Detect which cell encompasses the target text, then output its (x, y) center coordinate. 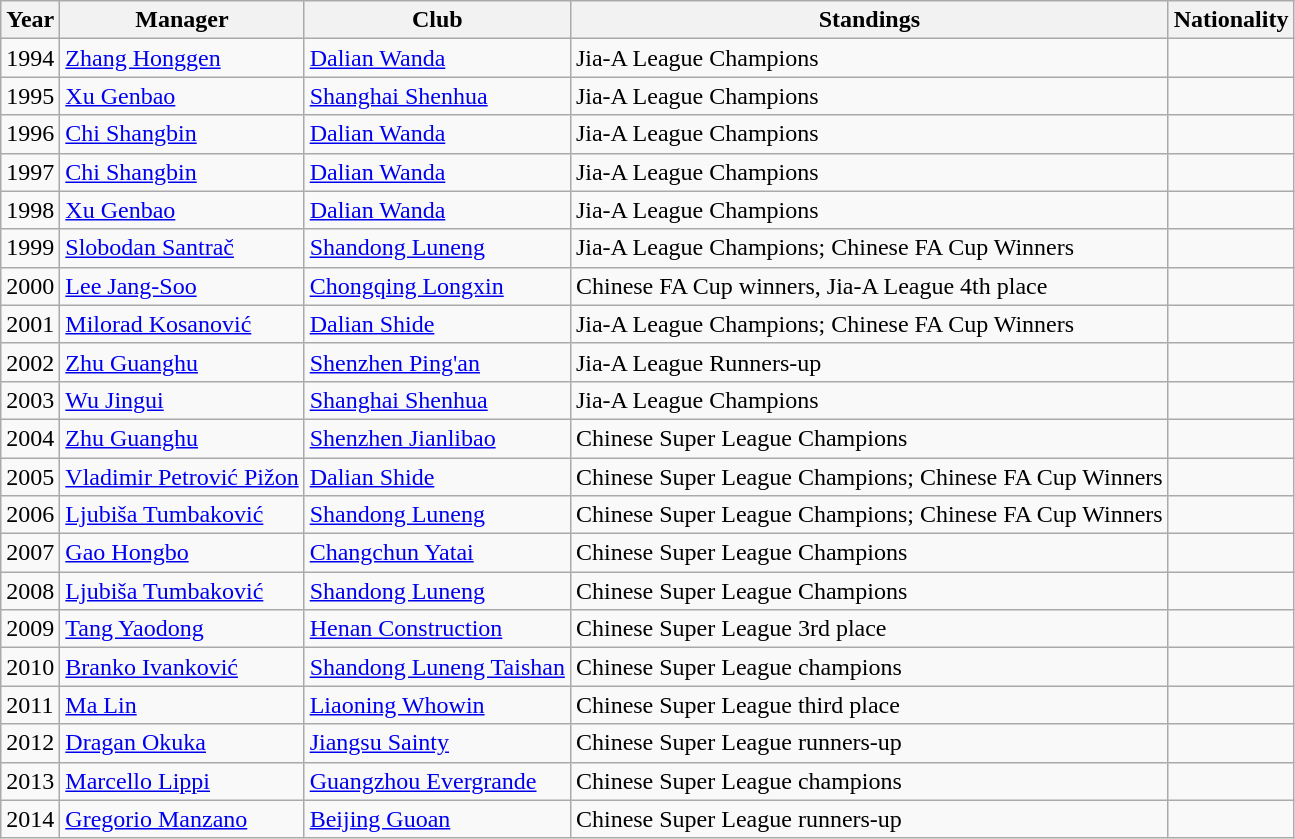
Shandong Luneng Taishan (437, 667)
Zhang Honggen (182, 58)
1998 (30, 210)
Slobodan Santrač (182, 248)
Branko Ivanković (182, 667)
2011 (30, 705)
Marcello Lippi (182, 781)
Year (30, 20)
Chongqing Longxin (437, 286)
Liaoning Whowin (437, 705)
Manager (182, 20)
1997 (30, 172)
2003 (30, 400)
Gregorio Manzano (182, 819)
Club (437, 20)
Chinese Super League 3rd place (869, 629)
2002 (30, 362)
Chinese FA Cup winners, Jia-A League 4th place (869, 286)
2013 (30, 781)
Ma Lin (182, 705)
2005 (30, 477)
Henan Construction (437, 629)
Gao Hongbo (182, 553)
2004 (30, 438)
2014 (30, 819)
2001 (30, 324)
1999 (30, 248)
Shenzhen Jianlibao (437, 438)
2008 (30, 591)
Jia-A League Runners-up (869, 362)
1994 (30, 58)
2009 (30, 629)
2010 (30, 667)
1996 (30, 134)
2000 (30, 286)
Beijing Guoan (437, 819)
Wu Jingui (182, 400)
Vladimir Petrović Pižon (182, 477)
Standings (869, 20)
Dragan Okuka (182, 743)
2006 (30, 515)
Milorad Kosanović (182, 324)
Nationality (1231, 20)
Jiangsu Sainty (437, 743)
Lee Jang-Soo (182, 286)
2007 (30, 553)
Shenzhen Ping'an (437, 362)
Tang Yaodong (182, 629)
Changchun Yatai (437, 553)
2012 (30, 743)
Chinese Super League third place (869, 705)
1995 (30, 96)
Guangzhou Evergrande (437, 781)
